Extract the (x, y) coordinate from the center of the cell holding the provided text.  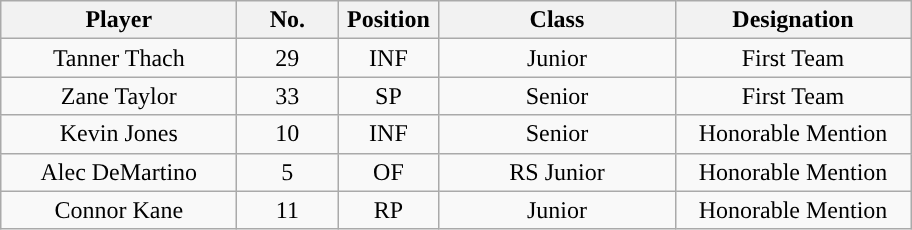
Connor Kane (119, 210)
RS Junior (557, 172)
Kevin Jones (119, 134)
Designation (793, 20)
Tanner Thach (119, 58)
11 (288, 210)
Player (119, 20)
5 (288, 172)
33 (288, 96)
Position (388, 20)
29 (288, 58)
Alec DeMartino (119, 172)
Zane Taylor (119, 96)
OF (388, 172)
No. (288, 20)
RP (388, 210)
SP (388, 96)
Class (557, 20)
10 (288, 134)
